From the cell containing the given text, extract its center point as (X, Y) coordinate. 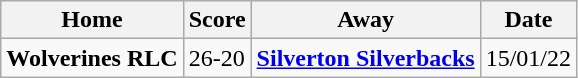
Silverton Silverbacks (366, 58)
Score (217, 20)
Date (528, 20)
Home (92, 20)
Away (366, 20)
26-20 (217, 58)
15/01/22 (528, 58)
Wolverines RLC (92, 58)
